Locate the cell with the specified text and output its [X, Y] center coordinate. 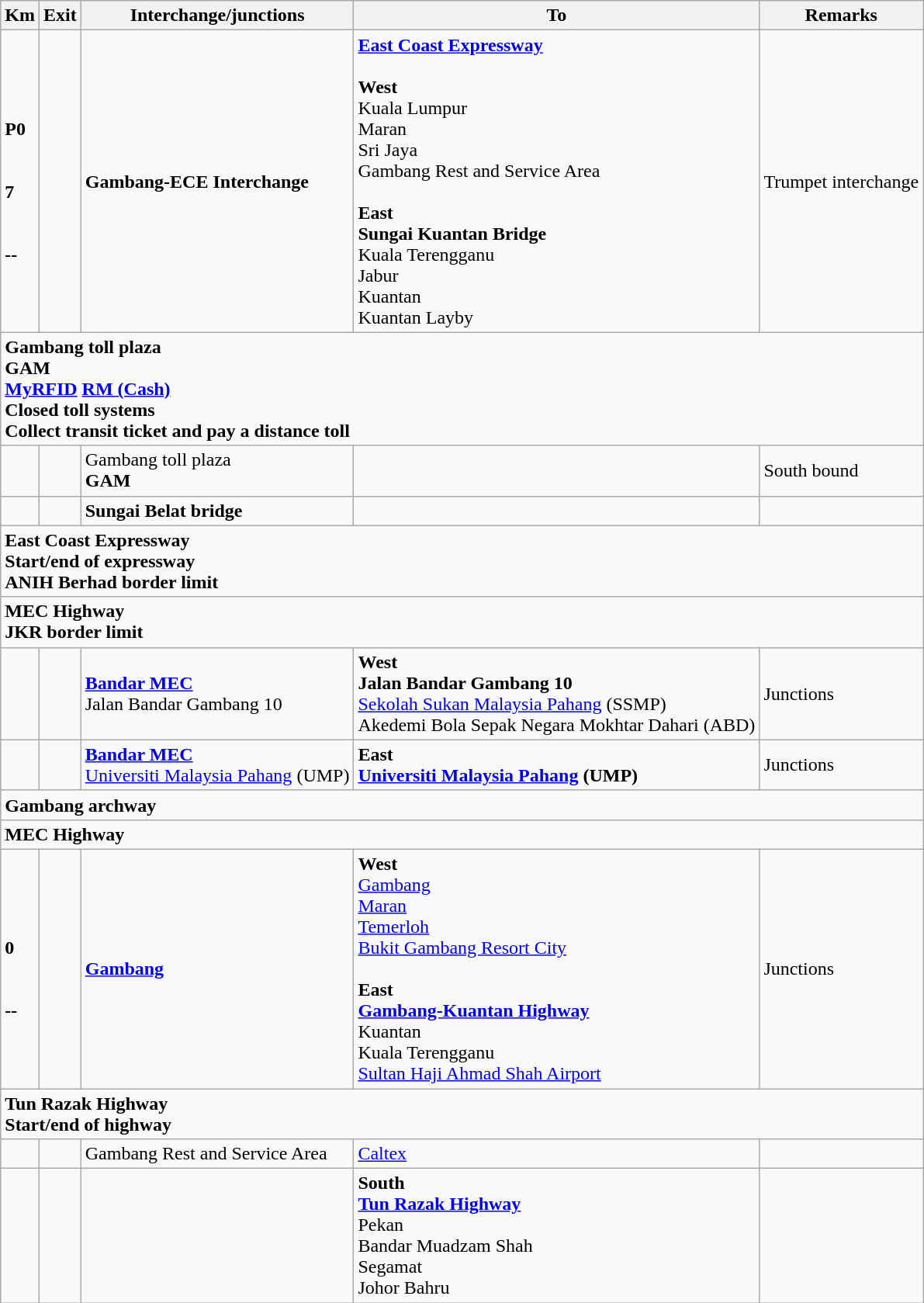
Remarks [841, 16]
MEC Highway [462, 834]
P07-- [20, 182]
Gambang Rest and Service Area [217, 1154]
0-- [20, 969]
Bandar MECJalan Bandar Gambang 10 [217, 694]
Caltex [557, 1154]
Bandar MECUniversiti Malaysia Pahang (UMP) [217, 765]
East Coast ExpresswayWestKuala LumpurMaranSri Jaya Gambang Rest and Service AreaEastSungai Kuantan BridgeKuala TerengganuJaburKuantan Kuantan Layby [557, 182]
EastUniversiti Malaysia Pahang (UMP) [557, 765]
South bound [841, 470]
Km [20, 16]
Gambang archway [462, 805]
Interchange/junctions [217, 16]
East Coast ExpresswayStart/end of expresswayANIH Berhad border limit [462, 561]
Sungai Belat bridge [217, 511]
West Gambang Maran Temerloh Bukit Gambang Resort CityEast Gambang-Kuantan HighwayKuantanKuala TerengganuSultan Haji Ahmad Shah Airport [557, 969]
Trumpet interchange [841, 182]
Gambang toll plazaGAM MyRFID RM (Cash)Closed toll systemsCollect transit ticket and pay a distance toll [462, 389]
Tun Razak HighwayStart/end of highway [462, 1113]
Gambang-ECE Interchange [217, 182]
Exit [60, 16]
To [557, 16]
Gambang [217, 969]
MEC HighwayJKR border limit [462, 622]
WestJalan Bandar Gambang 10Sekolah Sukan Malaysia Pahang (SSMP)Akedemi Bola Sepak Negara Mokhtar Dahari (ABD) [557, 694]
Gambang toll plazaGAM [217, 470]
South Tun Razak Highway Pekan Bandar Muadzam Shah Segamat Johor Bahru [557, 1235]
